Return the (x, y) coordinate for the center point of the cell that contains the specified text.  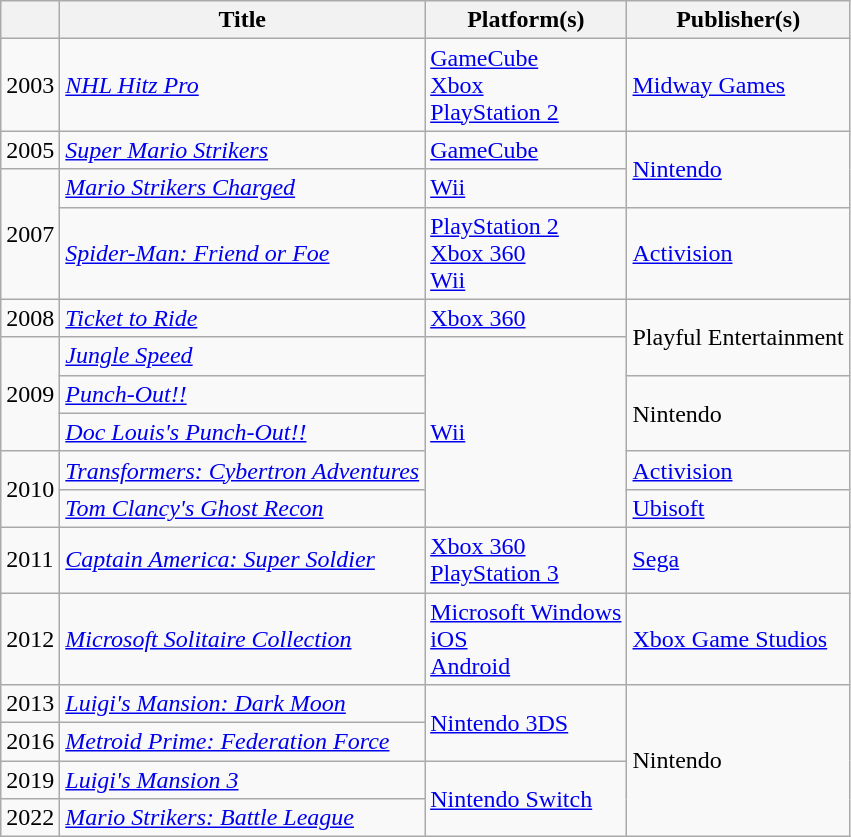
Jungle Speed (242, 356)
Nintendo 3DS (526, 723)
Super Mario Strikers (242, 150)
NHL Hitz Pro (242, 85)
Microsoft WindowsiOSAndroid (526, 638)
Ubisoft (738, 508)
2013 (30, 704)
Xbox Game Studios (738, 638)
2011 (30, 560)
2010 (30, 489)
Doc Louis's Punch-Out!! (242, 432)
2016 (30, 742)
Metroid Prime: Federation Force (242, 742)
Captain America: Super Soldier (242, 560)
2005 (30, 150)
Spider-Man: Friend or Foe (242, 253)
Nintendo Switch (526, 799)
Publisher(s) (738, 20)
Platform(s) (526, 20)
2003 (30, 85)
2008 (30, 318)
PlayStation 2Xbox 360Wii (526, 253)
Playful Entertainment (738, 337)
Mario Strikers Charged (242, 188)
Title (242, 20)
2022 (30, 818)
GameCube (526, 150)
Tom Clancy's Ghost Recon (242, 508)
Midway Games (738, 85)
Xbox 360 (526, 318)
GameCubeXboxPlayStation 2 (526, 85)
2019 (30, 780)
Ticket to Ride (242, 318)
Microsoft Solitaire Collection (242, 638)
Punch-Out!! (242, 394)
2012 (30, 638)
2009 (30, 394)
Luigi's Mansion 3 (242, 780)
Luigi's Mansion: Dark Moon (242, 704)
Transformers: Cybertron Adventures (242, 470)
Sega (738, 560)
2007 (30, 234)
Mario Strikers: Battle League (242, 818)
Xbox 360PlayStation 3 (526, 560)
